From the cell containing the given text, extract its center point as (X, Y) coordinate. 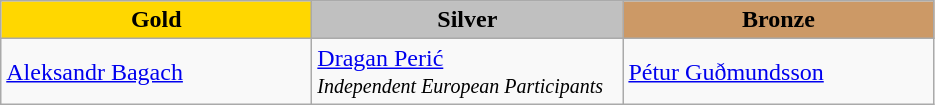
Dragan PerićIndependent European Participants (468, 72)
Gold (156, 20)
Pétur Guðmundsson (778, 72)
Bronze (778, 20)
Silver (468, 20)
Aleksandr Bagach (156, 72)
